Return [X, Y] of the center of cell containing provided text 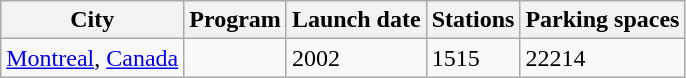
Stations [473, 20]
City [92, 20]
2002 [356, 58]
Program [236, 20]
Launch date [356, 20]
Montreal, Canada [92, 58]
Parking spaces [602, 20]
1515 [473, 58]
22214 [602, 58]
